Locate the cell with the specified text and output its (X, Y) center coordinate. 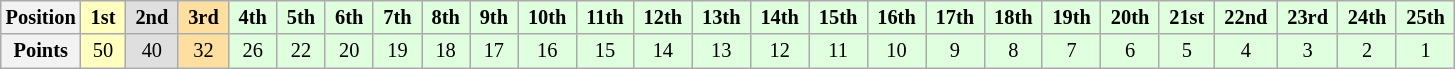
10th (547, 17)
14 (663, 51)
9 (955, 51)
21st (1186, 17)
6th (349, 17)
32 (203, 51)
25th (1425, 17)
13 (721, 51)
20 (349, 51)
4 (1246, 51)
23rd (1308, 17)
5th (301, 17)
8 (1013, 51)
11th (604, 17)
3 (1308, 51)
15th (838, 17)
4th (253, 17)
Points (41, 51)
18th (1013, 17)
11 (838, 51)
19th (1071, 17)
3rd (203, 17)
22 (301, 51)
15 (604, 51)
10 (896, 51)
19 (397, 51)
2nd (152, 17)
7th (397, 17)
6 (1130, 51)
1st (104, 17)
22nd (1246, 17)
17th (955, 17)
2 (1367, 51)
5 (1186, 51)
13th (721, 17)
14th (779, 17)
24th (1367, 17)
50 (104, 51)
17 (494, 51)
9th (494, 17)
20th (1130, 17)
40 (152, 51)
1 (1425, 51)
18 (446, 51)
8th (446, 17)
Position (41, 17)
16 (547, 51)
12 (779, 51)
12th (663, 17)
7 (1071, 51)
26 (253, 51)
16th (896, 17)
